Identify which cell holds the provided text, then report its (x, y) central coordinate. 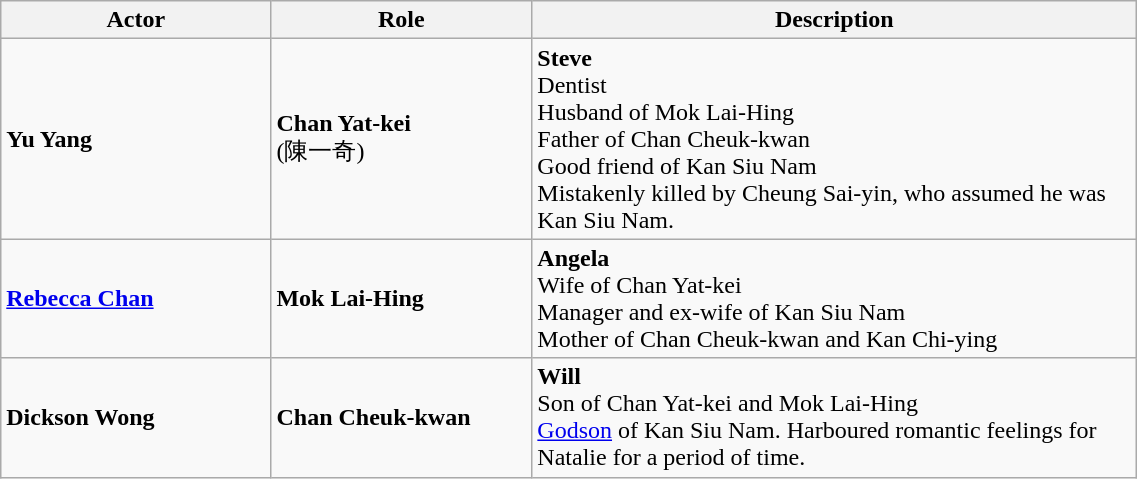
Dickson Wong (136, 418)
Rebecca Chan (136, 298)
AngelaWife of Chan Yat-keiManager and ex-wife of Kan Siu NamMother of Chan Cheuk-kwan and Kan Chi-ying (834, 298)
Yu Yang (136, 139)
Chan Yat-kei(陳一奇) (402, 139)
Description (834, 20)
Role (402, 20)
Chan Cheuk-kwan (402, 418)
Actor (136, 20)
WillSon of Chan Yat-kei and Mok Lai-HingGodson of Kan Siu Nam. Harboured romantic feelings for Natalie for a period of time. (834, 418)
Mok Lai-Hing (402, 298)
